Pinpoint the cell where the given text exists, returning its (X, Y) midpoint coordinate. 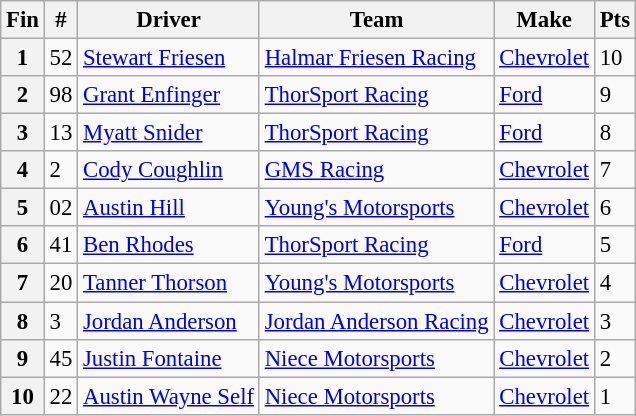
Driver (169, 20)
Team (376, 20)
Austin Hill (169, 208)
Jordan Anderson (169, 321)
# (60, 20)
02 (60, 208)
Myatt Snider (169, 133)
Cody Coughlin (169, 170)
41 (60, 245)
Make (544, 20)
45 (60, 358)
Grant Enfinger (169, 95)
13 (60, 133)
Austin Wayne Self (169, 396)
Tanner Thorson (169, 283)
Stewart Friesen (169, 58)
Ben Rhodes (169, 245)
Justin Fontaine (169, 358)
Pts (614, 20)
Halmar Friesen Racing (376, 58)
Fin (23, 20)
52 (60, 58)
20 (60, 283)
22 (60, 396)
Jordan Anderson Racing (376, 321)
98 (60, 95)
GMS Racing (376, 170)
